Return the [X, Y] coordinate for the center point of the cell that contains the specified text.  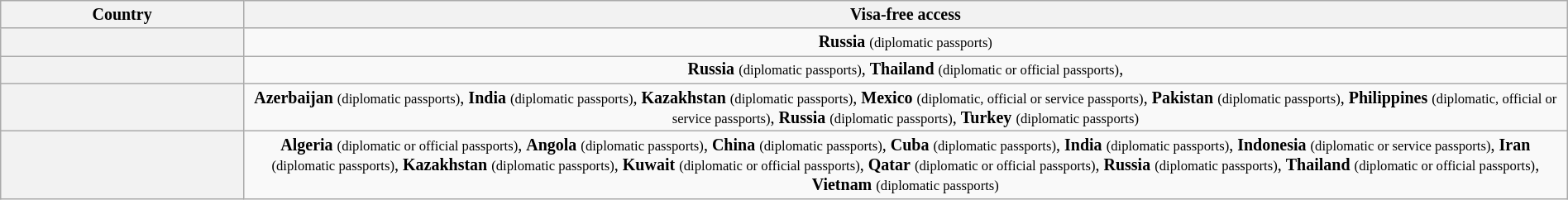
Visa-free access [905, 15]
Russia (diplomatic passports), Thailand (diplomatic or official passports), [905, 69]
Country [122, 15]
Russia (diplomatic passports) [905, 43]
